Provide the (x, y) coordinate of the cell's center where the given text is located.  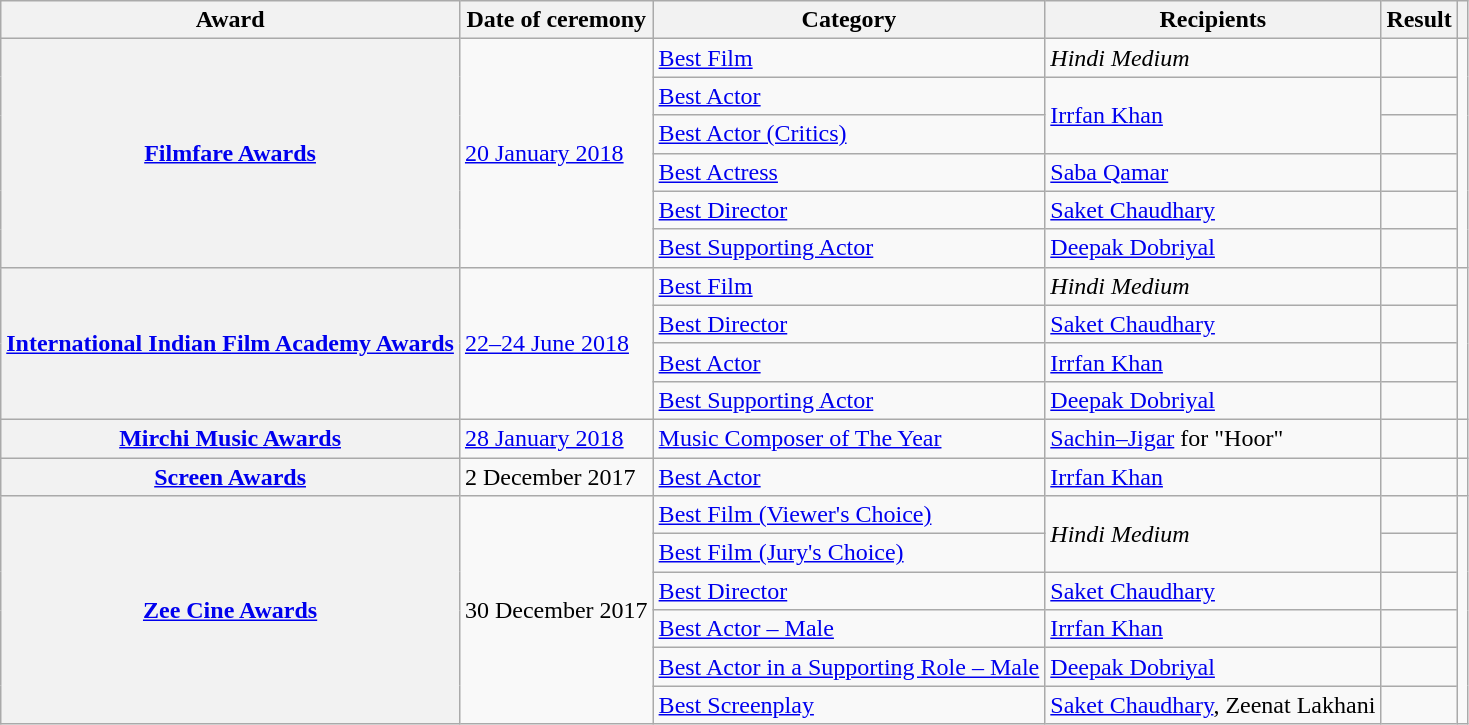
International Indian Film Academy Awards (230, 343)
Best Film (Viewer's Choice) (849, 515)
22–24 June 2018 (556, 343)
Filmfare Awards (230, 153)
Recipients (1213, 20)
Best Screenplay (849, 705)
Best Actor – Male (849, 629)
Category (849, 20)
2 December 2017 (556, 477)
Date of ceremony (556, 20)
Screen Awards (230, 477)
Zee Cine Awards (230, 610)
Result (1419, 20)
28 January 2018 (556, 438)
Mirchi Music Awards (230, 438)
Saba Qamar (1213, 172)
20 January 2018 (556, 153)
30 December 2017 (556, 610)
Saket Chaudhary, Zeenat Lakhani (1213, 705)
Music Composer of The Year (849, 438)
Best Actress (849, 172)
Best Film (Jury's Choice) (849, 553)
Award (230, 20)
Sachin–Jigar for "Hoor" (1213, 438)
Best Actor in a Supporting Role – Male (849, 667)
Best Actor (Critics) (849, 134)
